Output the (X, Y) coordinate of the center of the cell containing the given text.  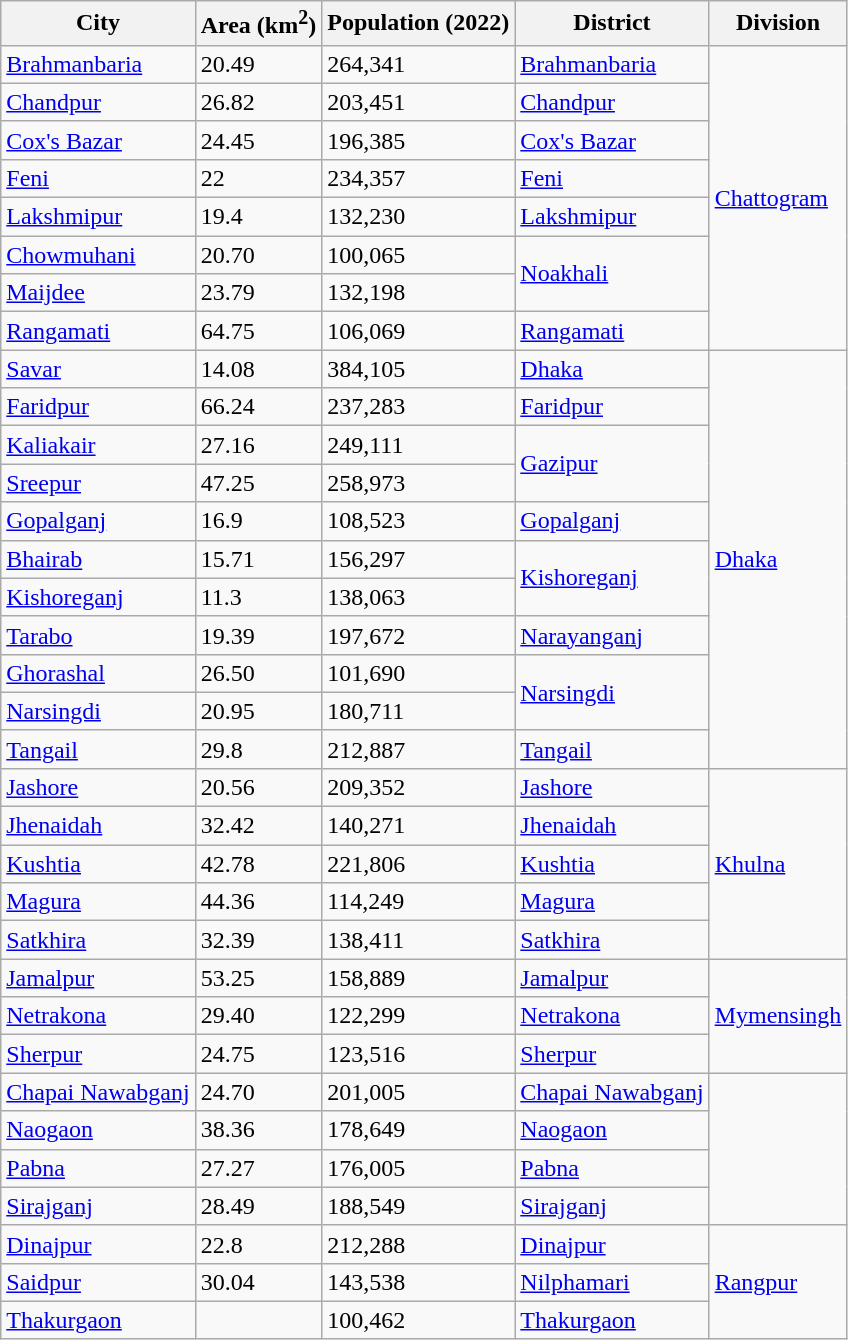
28.49 (258, 1206)
19.4 (258, 217)
100,462 (418, 1320)
132,198 (418, 293)
237,283 (418, 407)
156,297 (418, 559)
123,516 (418, 1054)
Area (km2) (258, 24)
178,649 (418, 1130)
Sreepur (98, 483)
19.39 (258, 635)
District (612, 24)
29.40 (258, 1016)
20.95 (258, 711)
Ghorashal (98, 673)
47.25 (258, 483)
209,352 (418, 787)
20.49 (258, 64)
114,249 (418, 902)
Tarabo (98, 635)
138,063 (418, 597)
Kaliakair (98, 445)
212,288 (418, 1244)
27.16 (258, 445)
26.82 (258, 102)
15.71 (258, 559)
20.56 (258, 787)
196,385 (418, 140)
53.25 (258, 978)
132,230 (418, 217)
101,690 (418, 673)
203,451 (418, 102)
180,711 (418, 711)
Mymensingh (778, 1016)
158,889 (418, 978)
24.45 (258, 140)
29.8 (258, 749)
23.79 (258, 293)
143,538 (418, 1282)
24.75 (258, 1054)
22 (258, 178)
221,806 (418, 864)
44.36 (258, 902)
26.50 (258, 673)
11.3 (258, 597)
24.70 (258, 1092)
30.04 (258, 1282)
384,105 (418, 369)
140,271 (418, 826)
42.78 (258, 864)
Division (778, 24)
249,111 (418, 445)
122,299 (418, 1016)
Population (2022) (418, 24)
Narayanganj (612, 635)
27.27 (258, 1168)
14.08 (258, 369)
32.42 (258, 826)
20.70 (258, 255)
Maijdee (98, 293)
16.9 (258, 521)
Gazipur (612, 464)
106,069 (418, 331)
Noakhali (612, 274)
108,523 (418, 521)
100,065 (418, 255)
264,341 (418, 64)
Chowmuhani (98, 255)
22.8 (258, 1244)
66.24 (258, 407)
Bhairab (98, 559)
234,357 (418, 178)
188,549 (418, 1206)
138,411 (418, 940)
Rangpur (778, 1282)
212,887 (418, 749)
38.36 (258, 1130)
Nilphamari (612, 1282)
64.75 (258, 331)
32.39 (258, 940)
City (98, 24)
Khulna (778, 863)
Chattogram (778, 197)
Saidpur (98, 1282)
197,672 (418, 635)
Savar (98, 369)
258,973 (418, 483)
176,005 (418, 1168)
201,005 (418, 1092)
